Provide the (X, Y) coordinate of the cell's center where the given text is located.  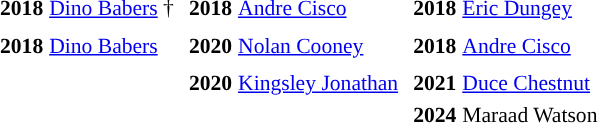
Kingsley Jonathan (318, 83)
Dino Babers (112, 46)
Nolan Cooney (318, 46)
2021 (435, 83)
2018 (435, 46)
